Pinpoint the cell where the given text exists, returning its (x, y) midpoint coordinate. 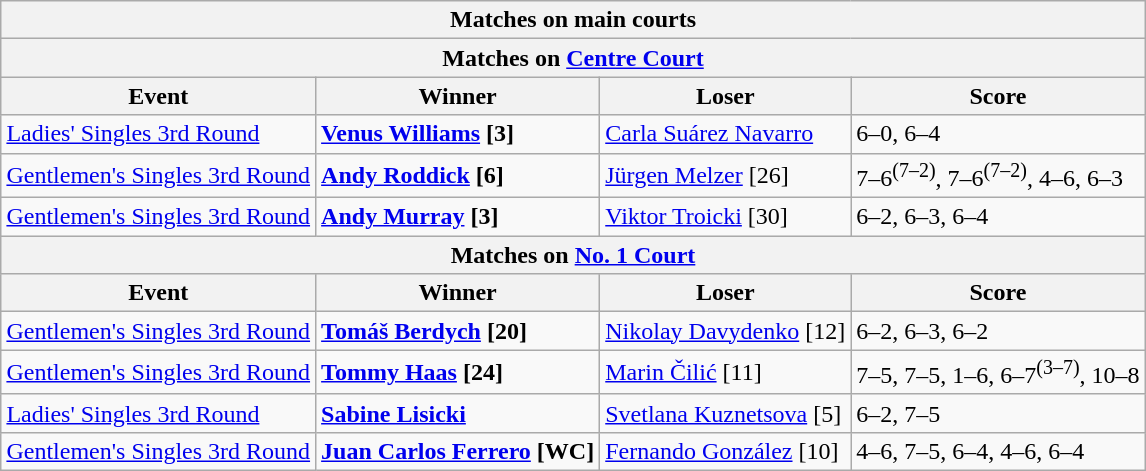
Sabine Lisicki (458, 413)
Tommy Haas [24] (458, 372)
Andy Roddick [6] (458, 176)
Juan Carlos Ferrero [WC] (458, 451)
Andy Murray [3] (458, 217)
Jürgen Melzer [26] (726, 176)
4–6, 7–5, 6–4, 4–6, 6–4 (998, 451)
Matches on main courts (573, 20)
Nikolay Davydenko [12] (726, 331)
6–0, 6–4 (998, 134)
Viktor Troicki [30] (726, 217)
7–6(7–2), 7–6(7–2), 4–6, 6–3 (998, 176)
Venus Williams [3] (458, 134)
Carla Suárez Navarro (726, 134)
6–2, 6–3, 6–2 (998, 331)
6–2, 7–5 (998, 413)
6–2, 6–3, 6–4 (998, 217)
Marin Čilić [11] (726, 372)
Svetlana Kuznetsova [5] (726, 413)
Matches on No. 1 Court (573, 255)
Fernando González [10] (726, 451)
7–5, 7–5, 1–6, 6–7(3–7), 10–8 (998, 372)
Matches on Centre Court (573, 58)
Tomáš Berdych [20] (458, 331)
